Provide the (x, y) coordinate of the cell's center where the given text is located.  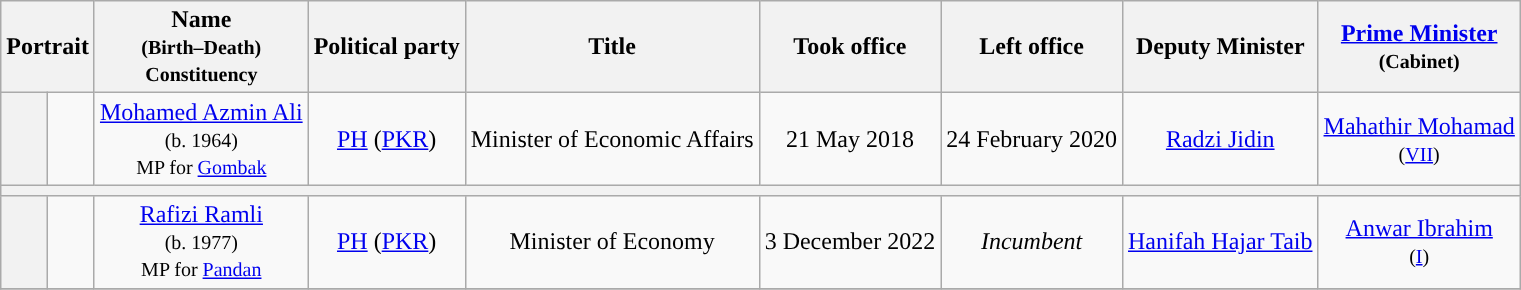
Prime Minister(Cabinet) (1419, 47)
Political party (386, 47)
Deputy Minister (1220, 47)
Left office (1032, 47)
Portrait (48, 47)
Name(Birth–Death)Constituency (201, 47)
Anwar Ibrahim(I) (1419, 242)
Hanifah Hajar Taib (1220, 242)
Minister of Economic Affairs (612, 139)
3 December 2022 (850, 242)
Radzi Jidin (1220, 139)
Rafizi Ramli(b. 1977)MP for Pandan (201, 242)
24 February 2020 (1032, 139)
21 May 2018 (850, 139)
Incumbent (1032, 242)
Took office (850, 47)
Mahathir Mohamad(VII) (1419, 139)
Minister of Economy (612, 242)
Title (612, 47)
Mohamed Azmin Ali(b. 1964)MP for Gombak (201, 139)
